For the text-containing cell, return its midpoint in [X, Y] coordinate format. 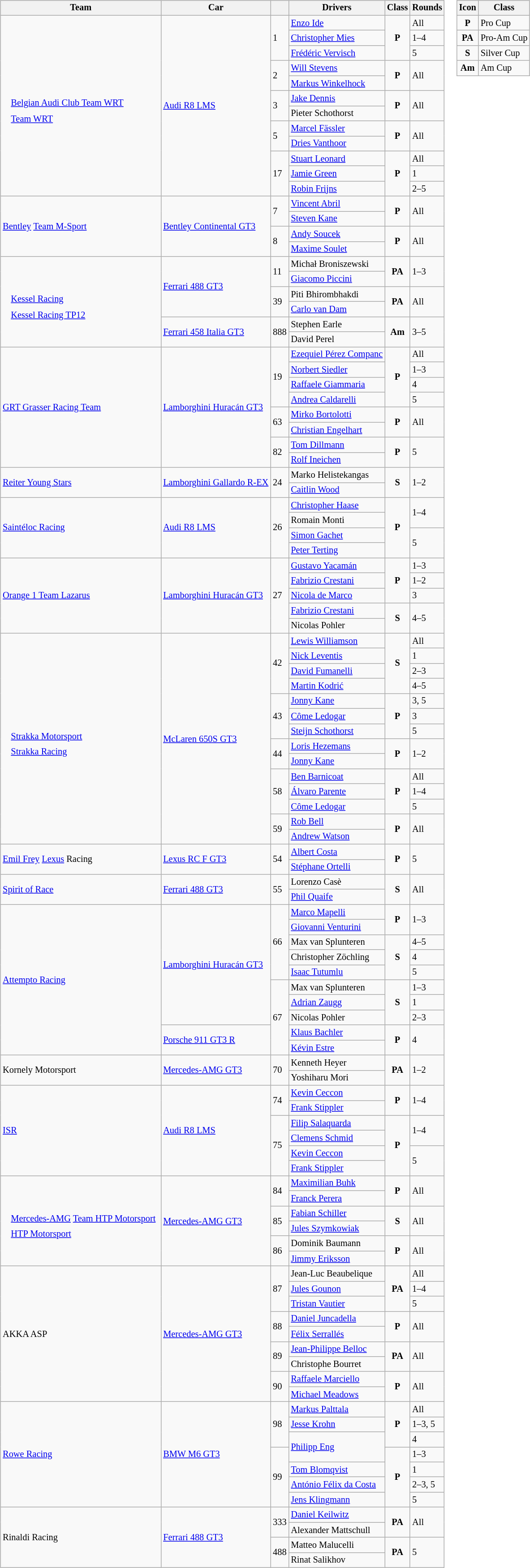
Jules Gounon [337, 1289]
Jimmy Eriksson [337, 1259]
Tom Blomqvist [337, 1469]
Piti Bhirombhakdi [337, 294]
McLaren 650S GT3 [216, 739]
Jules Szymkowiak [337, 1229]
Maximilian Buhk [337, 1183]
Tristan Vautier [337, 1304]
Strakka Racing [47, 752]
Bentley Team M-Sport [81, 227]
Kessel Racing Kessel Racing TP12 [81, 302]
Michał Broniszewski [337, 264]
Andrew Watson [337, 837]
Mercedes-AMG Team HTP Motorsport [83, 1218]
87 [280, 1289]
Raffaele Giammaria [337, 385]
Gustavo Yacamán [337, 566]
Daniel Juncadella [337, 1319]
Peter Terting [337, 550]
Christopher Haase [337, 505]
Maxime Soulet [337, 249]
Norbert Siedler [337, 369]
Phil Quaife [337, 897]
GRT Grasser Racing Team [81, 407]
17 [280, 174]
Christopher Mies [337, 38]
Rowe Racing [81, 1455]
11 [280, 271]
82 [280, 452]
Kornely Motorsport [81, 1070]
Am Cup [504, 68]
59 [280, 829]
Tom Dillmann [337, 445]
Vincent Abril [337, 204]
Rolf Ineichen [337, 460]
ISR [81, 1131]
Team [81, 8]
Philipp Eng [337, 1447]
Carlo van Dam [337, 309]
Michael Meadows [337, 1394]
Christophe Bourret [337, 1364]
Lewis Williamson [337, 641]
888 [280, 331]
Ben Barnicoat [337, 776]
Marco Mapelli [337, 912]
2 [280, 75]
Frédéric Vervisch [337, 53]
Will Stevens [337, 68]
Matteo Malucelli [337, 1545]
HTP Motorsport [83, 1234]
Silver Cup [504, 53]
39 [280, 302]
Lamborghini Gallardo R-EX [216, 483]
Team WRT [67, 119]
Marko Helistekangas [337, 475]
Jamie Green [337, 174]
AKKA ASP [81, 1334]
86 [280, 1251]
58 [280, 792]
Jean-Philippe Belloc [337, 1349]
75 [280, 1145]
Adrian Zaugg [337, 1002]
84 [280, 1191]
89 [280, 1357]
Stéphane Ortelli [337, 867]
Rounds [427, 8]
Steven Kane [337, 219]
Ferrari 458 Italia GT3 [216, 331]
333 [280, 1522]
Caitlin Wood [337, 490]
27 [280, 595]
Kévin Estre [337, 1048]
2–5 [427, 189]
Attempto Racing [81, 980]
Christian Engelhart [337, 430]
19 [280, 377]
Pieter Schothorst [337, 113]
8 [280, 241]
70 [280, 1070]
Giacomo Piccini [337, 279]
Saintéloc Racing [81, 527]
Jake Dennis [337, 99]
Pro-Am Cup [504, 38]
Albert Costa [337, 852]
3, 5 [427, 701]
Loris Hezemans [337, 746]
Kenneth Heyer [337, 1063]
66 [280, 942]
Drivers [337, 8]
43 [280, 716]
Daniel Keilwitz [337, 1515]
Franck Perera [337, 1198]
Emil Frey Lexus Racing [81, 859]
7 [280, 211]
44 [280, 754]
Raffaele Marciello [337, 1379]
Kessel Racing [48, 299]
David Fumanelli [337, 671]
90 [280, 1386]
Jean-Luc Beaubelique [337, 1274]
Reiter Young Stars [81, 483]
Ezequiel Pérez Companc [337, 355]
Strakka Motorsport [47, 736]
67 [280, 1017]
Mercedes-AMG Team HTP Motorsport HTP Motorsport [81, 1221]
Icon [468, 8]
Lexus RC F GT3 [216, 859]
55 [280, 889]
Yoshiharu Mori [337, 1078]
42 [280, 664]
98 [280, 1425]
Nicola de Marco [337, 595]
1–3, 5 [427, 1424]
26 [280, 527]
Félix Serrallés [337, 1334]
Rinat Salikhov [337, 1560]
Mirko Bortolotti [337, 415]
Robin Frijns [337, 189]
99 [280, 1478]
Alexander Mattschull [337, 1530]
Jens Klingmann [337, 1500]
74 [280, 1101]
Andrea Caldarelli [337, 400]
António Félix da Costa [337, 1485]
Álvaro Parente [337, 792]
Andy Soucek [337, 234]
Rob Bell [337, 822]
Orange 1 Team Lazarus [81, 595]
3–5 [427, 331]
Marcel Fässler [337, 129]
Porsche 911 GT3 R [216, 1040]
Filip Salaquarda [337, 1123]
Belgian Audi Club Team WRT Team WRT [81, 106]
Markus Palttala [337, 1409]
Isaac Tutumlu [337, 973]
Stephen Earle [337, 324]
Steijn Schothorst [337, 731]
Strakka Motorsport Strakka Racing [81, 739]
BMW M6 GT3 [216, 1455]
Klaus Bachler [337, 1032]
Dries Vanthoor [337, 144]
63 [280, 422]
Kessel Racing TP12 [48, 315]
2–3, 5 [427, 1485]
Spirit of Race [81, 889]
88 [280, 1326]
488 [280, 1553]
Simon Gachet [337, 536]
David Perel [337, 339]
24 [280, 483]
Jesse Krohn [337, 1424]
Markus Winkelhock [337, 83]
Bentley Continental GT3 [216, 227]
Clemens Schmid [337, 1138]
Christopher Zöchling [337, 957]
Car [216, 8]
Romain Monti [337, 520]
Enzo Ide [337, 23]
Rinaldi Racing [81, 1538]
Fabian Schiller [337, 1213]
Lorenzo Casè [337, 882]
85 [280, 1221]
Stuart Leonard [337, 159]
Pro Cup [504, 23]
Dominik Baumann [337, 1243]
54 [280, 859]
Martin Kodrić [337, 686]
Nick Leventis [337, 656]
Giovanni Venturini [337, 927]
Belgian Audi Club Team WRT [67, 103]
